Determine the [X, Y] coordinate at the center of the cell enclosing the given text.  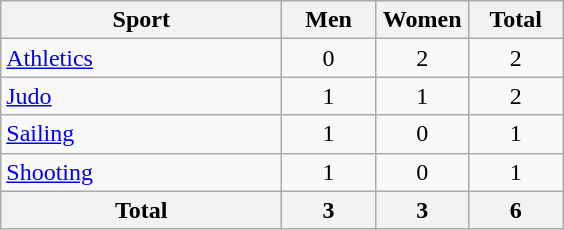
Sailing [142, 134]
Sport [142, 20]
Shooting [142, 172]
Athletics [142, 58]
Women [422, 20]
6 [516, 210]
Men [329, 20]
Judo [142, 96]
